Capture the cell that displays the provided text and extract its [x, y] central coordinate. 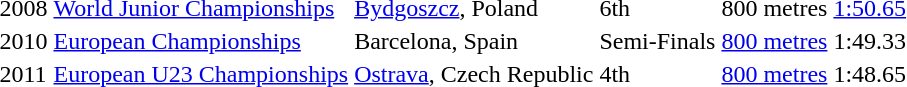
Semi-Finals [658, 41]
European Championships [201, 41]
Barcelona, Spain [474, 41]
800 metres [774, 41]
